Pinpoint the cell where the given text exists, returning its (X, Y) midpoint coordinate. 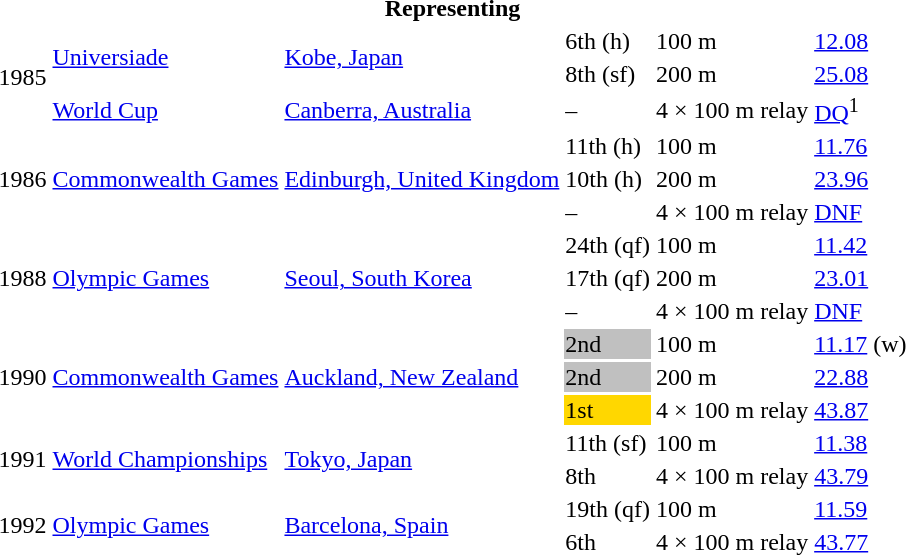
Kobe, Japan (422, 58)
17th (qf) (608, 278)
8th (sf) (608, 74)
Auckland, New Zealand (422, 377)
19th (qf) (608, 509)
Tokyo, Japan (422, 460)
8th (608, 476)
1st (608, 410)
Seoul, South Korea (422, 278)
24th (qf) (608, 245)
World Championships (166, 460)
6th (h) (608, 41)
World Cup (166, 110)
Edinburgh, United Kingdom (422, 179)
Universiade (166, 58)
Olympic Games (166, 278)
Canberra, Australia (422, 110)
11th (sf) (608, 443)
11th (h) (608, 146)
10th (h) (608, 179)
